Identify which cell holds the provided text, then report its (x, y) central coordinate. 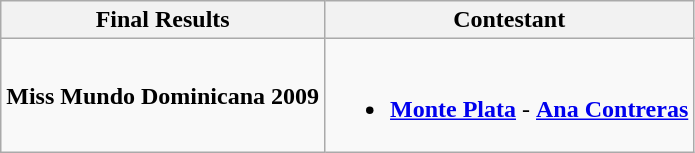
Miss Mundo Dominicana 2009 (163, 96)
Final Results (163, 20)
Contestant (510, 20)
Monte Plata - Ana Contreras (510, 96)
